Find where the given text appears and provide that cell's center as (x, y) coordinate. 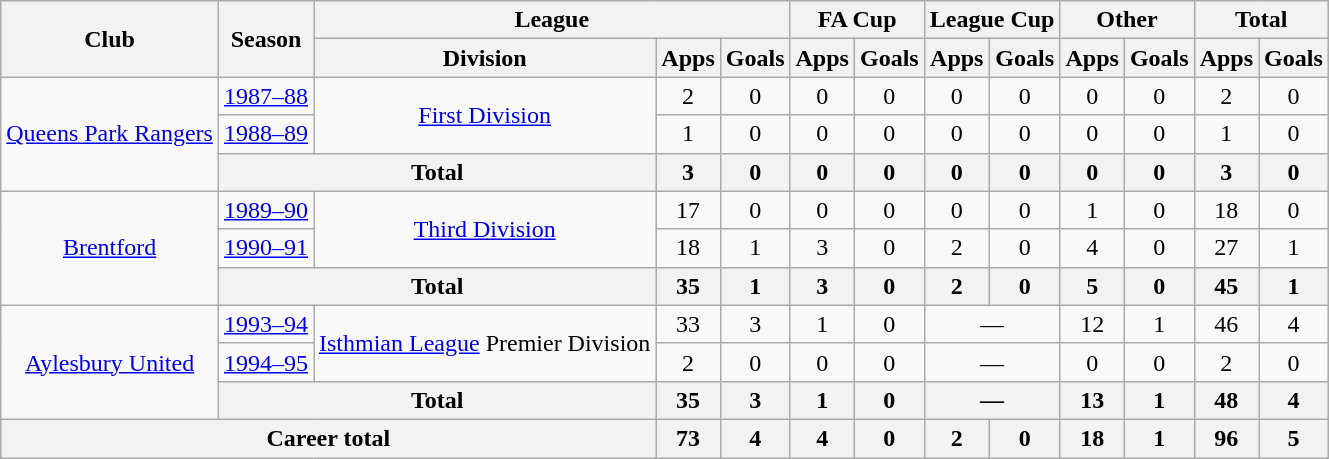
1990–91 (266, 248)
League (552, 20)
1994–95 (266, 362)
17 (688, 210)
13 (1092, 400)
Club (110, 39)
48 (1226, 400)
45 (1226, 286)
Aylesbury United (110, 362)
Queens Park Rangers (110, 134)
96 (1226, 438)
27 (1226, 248)
1993–94 (266, 324)
Division (485, 58)
Career total (328, 438)
Isthmian League Premier Division (485, 343)
Third Division (485, 229)
12 (1092, 324)
1988–89 (266, 134)
1987–88 (266, 96)
FA Cup (857, 20)
Other (1127, 20)
73 (688, 438)
First Division (485, 115)
Season (266, 39)
Brentford (110, 248)
1989–90 (266, 210)
46 (1226, 324)
League Cup (992, 20)
33 (688, 324)
